Scan for the cell matching the given text and deliver its [x, y] coordinate at center. 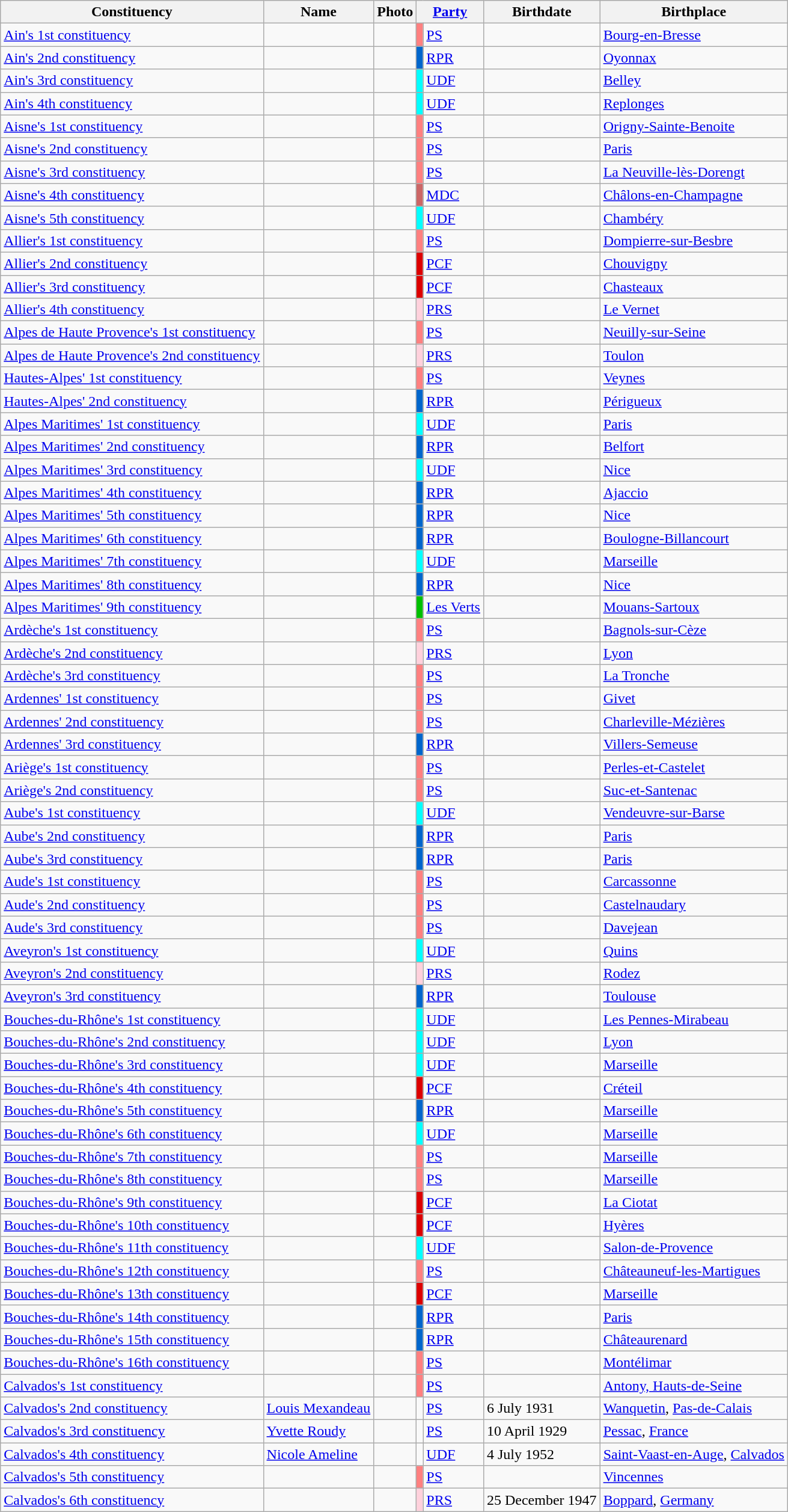
Aisne's 2nd constituency [132, 149]
Ardennes' 3rd constituency [132, 745]
Ajaccio [694, 493]
Perles-et-Castelet [694, 767]
Wanquetin, Pas-de-Calais [694, 1409]
MDC [453, 195]
Hautes-Alpes' 2nd constituency [132, 401]
Bouches-du-Rhône's 1st constituency [132, 1019]
Birthplace [694, 12]
La Tronche [694, 676]
Ardèche's 3rd constituency [132, 676]
Chasteaux [694, 287]
Périgueux [694, 401]
Ardennes' 2nd constituency [132, 722]
Bourg-en-Bresse [694, 35]
Bouches-du-Rhône's 4th constituency [132, 1088]
Châteaurenard [694, 1339]
4 July 1952 [542, 1454]
Alpes Maritimes' 9th constituency [132, 607]
10 April 1929 [542, 1431]
Bouches-du-Rhône's 7th constituency [132, 1157]
Antony, Hauts-de-Seine [694, 1385]
Ardennes' 1st constituency [132, 699]
Aude's 1st constituency [132, 882]
Chambéry [694, 218]
Calvados's 2nd constituency [132, 1409]
Alpes Maritimes' 4th constituency [132, 493]
Belfort [694, 447]
Bouches-du-Rhône's 10th constituency [132, 1225]
Allier's 4th constituency [132, 310]
La Ciotat [694, 1202]
Yvette Roudy [319, 1431]
Toulon [694, 355]
Pessac, France [694, 1431]
Calvados's 5th constituency [132, 1477]
Mouans-Sartoux [694, 607]
Quins [694, 950]
Bouches-du-Rhône's 5th constituency [132, 1111]
Aisne's 4th constituency [132, 195]
Alpes Maritimes' 8th constituency [132, 584]
Birthdate [542, 12]
Bouches-du-Rhône's 9th constituency [132, 1202]
Alpes Maritimes' 7th constituency [132, 561]
Bouches-du-Rhône's 6th constituency [132, 1134]
Ardèche's 1st constituency [132, 630]
Rodez [694, 973]
Belley [694, 81]
Aveyron's 2nd constituency [132, 973]
Ariège's 1st constituency [132, 767]
Davejean [694, 927]
Calvados's 4th constituency [132, 1454]
Le Vernet [694, 310]
Alpes Maritimes' 5th constituency [132, 515]
Ardèche's 2nd constituency [132, 653]
Bouches-du-Rhône's 2nd constituency [132, 1042]
Replonges [694, 103]
Veynes [694, 378]
Ain's 1st constituency [132, 35]
Neuilly-sur-Seine [694, 333]
Oyonnax [694, 58]
Constituency [132, 12]
Name [319, 12]
Chouvigny [694, 263]
Alpes Maritimes' 6th constituency [132, 538]
6 July 1931 [542, 1409]
Châlons-en-Champagne [694, 195]
Aude's 2nd constituency [132, 905]
Aube's 3rd constituency [132, 859]
Créteil [694, 1088]
Bouches-du-Rhône's 16th constituency [132, 1362]
Bagnols-sur-Cèze [694, 630]
Vendeuvre-sur-Barse [694, 813]
Dompierre-sur-Besbre [694, 241]
Louis Mexandeau [319, 1409]
Les Pennes-Mirabeau [694, 1019]
Châteauneuf-les-Martigues [694, 1271]
Ain's 3rd constituency [132, 81]
Carcassonne [694, 882]
Aisne's 1st constituency [132, 126]
Bouches-du-Rhône's 3rd constituency [132, 1065]
Aisne's 3rd constituency [132, 172]
Nicole Ameline [319, 1454]
Hautes-Alpes' 1st constituency [132, 378]
Villers-Semeuse [694, 745]
Allier's 1st constituency [132, 241]
Vincennes [694, 1477]
Alpes Maritimes' 2nd constituency [132, 447]
Bouches-du-Rhône's 13th constituency [132, 1294]
Alpes de Haute Provence's 1st constituency [132, 333]
Origny-Sainte-Benoite [694, 126]
Calvados's 6th constituency [132, 1500]
Bouches-du-Rhône's 15th constituency [132, 1339]
Castelnaudary [694, 905]
Bouches-du-Rhône's 8th constituency [132, 1179]
Aude's 3rd constituency [132, 927]
Photo [396, 12]
Boppard, Germany [694, 1500]
Boulogne-Billancourt [694, 538]
Hyères [694, 1225]
Ain's 2nd constituency [132, 58]
Allier's 3rd constituency [132, 287]
Bouches-du-Rhône's 14th constituency [132, 1317]
Calvados's 1st constituency [132, 1385]
Givet [694, 699]
La Neuville-lès-Dorengt [694, 172]
Calvados's 3rd constituency [132, 1431]
Toulouse [694, 996]
Ain's 4th constituency [132, 103]
Alpes Maritimes' 3rd constituency [132, 470]
Allier's 2nd constituency [132, 263]
Aveyron's 3rd constituency [132, 996]
Aisne's 5th constituency [132, 218]
25 December 1947 [542, 1500]
Aube's 1st constituency [132, 813]
Bouches-du-Rhône's 11th constituency [132, 1248]
Aveyron's 1st constituency [132, 950]
Salon-de-Provence [694, 1248]
Saint-Vaast-en-Auge, Calvados [694, 1454]
Les Verts [453, 607]
Bouches-du-Rhône's 12th constituency [132, 1271]
Alpes Maritimes' 1st constituency [132, 424]
Party [450, 12]
Aube's 2nd constituency [132, 836]
Alpes de Haute Provence's 2nd constituency [132, 355]
Montélimar [694, 1362]
Ariège's 2nd constituency [132, 790]
Charleville-Mézières [694, 722]
Suc-et-Santenac [694, 790]
